For the text-containing cell, return its midpoint in [X, Y] coordinate format. 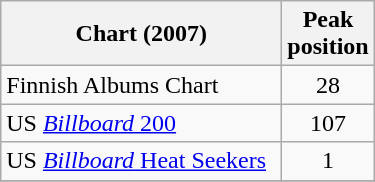
107 [328, 123]
Chart (2007) [142, 34]
US Billboard Heat Seekers [142, 161]
28 [328, 85]
1 [328, 161]
US Billboard 200 [142, 123]
Peakposition [328, 34]
Finnish Albums Chart [142, 85]
